Locate the cell with the specified text and output its [x, y] center coordinate. 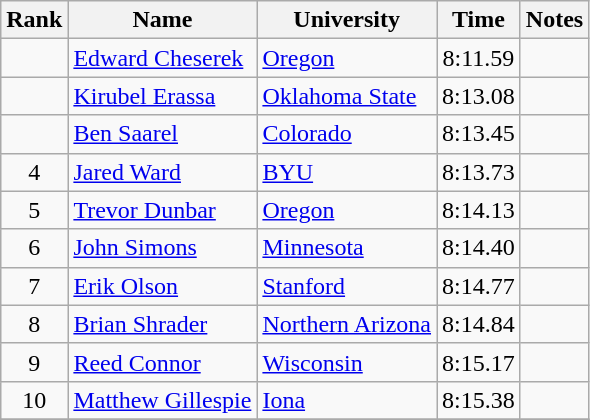
BYU [347, 172]
8:13.45 [479, 134]
8:14.40 [479, 248]
Reed Connor [162, 362]
10 [34, 400]
Rank [34, 20]
4 [34, 172]
Trevor Dunbar [162, 210]
8:13.08 [479, 96]
8 [34, 324]
8:11.59 [479, 58]
Northern Arizona [347, 324]
5 [34, 210]
John Simons [162, 248]
Wisconsin [347, 362]
Iona [347, 400]
Kirubel Erassa [162, 96]
Oklahoma State [347, 96]
Time [479, 20]
Jared Ward [162, 172]
University [347, 20]
Brian Shrader [162, 324]
8:14.77 [479, 286]
Notes [554, 20]
Stanford [347, 286]
9 [34, 362]
8:15.17 [479, 362]
Name [162, 20]
8:15.38 [479, 400]
Matthew Gillespie [162, 400]
Edward Cheserek [162, 58]
Colorado [347, 134]
8:14.13 [479, 210]
Erik Olson [162, 286]
Minnesota [347, 248]
8:13.73 [479, 172]
7 [34, 286]
6 [34, 248]
8:14.84 [479, 324]
Ben Saarel [162, 134]
